Output the (X, Y) coordinate of the center of the cell containing the given text.  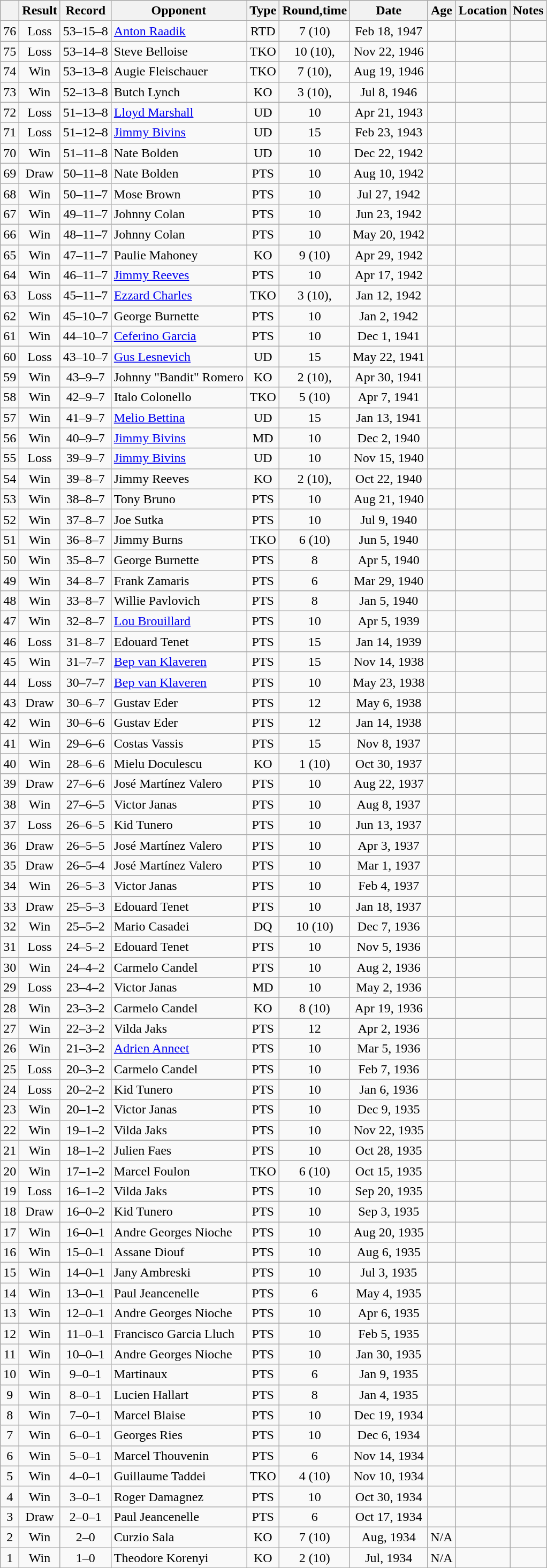
Marcel Foulon (179, 1171)
Apr 2, 1936 (389, 1028)
Nov 22, 1935 (389, 1130)
52 (10, 519)
Adrien Anneet (179, 1049)
73 (10, 92)
65 (10, 255)
48–11–7 (86, 234)
47 (10, 621)
Nov 5, 1936 (389, 947)
1–0 (86, 1558)
Jul 8, 1946 (389, 92)
Sep 20, 1935 (389, 1191)
Aug 21, 1940 (389, 499)
38 (10, 804)
Joe Sutka (179, 519)
Feb 23, 1943 (389, 133)
Johnny "Bandit" Romero (179, 377)
43–9–7 (86, 377)
39–9–7 (86, 458)
10 (10) (315, 927)
Oct 22, 1940 (389, 479)
38–8–7 (86, 499)
11–0–1 (86, 1334)
Roger Damagnez (179, 1496)
36 (10, 845)
46–11–7 (86, 275)
Oct 15, 1935 (389, 1171)
May 6, 1938 (389, 703)
25–5–2 (86, 927)
Jimmy Burns (179, 540)
22 (10, 1130)
Curzio Sala (179, 1537)
39 (10, 784)
35–8–7 (86, 560)
4 (10, 1496)
Costas Vassis (179, 743)
Apr 21, 1943 (389, 112)
29–6–6 (86, 743)
5–0–1 (86, 1456)
42 (10, 723)
45–10–7 (86, 316)
16–1–2 (86, 1191)
16–0–1 (86, 1232)
Dec 19, 1934 (389, 1415)
Sep 3, 1935 (389, 1211)
Mielu Doculescu (179, 764)
Mario Casadei (179, 927)
Italo Colonello (179, 397)
Nov 14, 1938 (389, 662)
Opponent (179, 11)
2 (10) (315, 1558)
21–3–2 (86, 1049)
May 23, 1938 (389, 682)
20–3–2 (86, 1069)
25–5–3 (86, 906)
Martinaux (179, 1374)
9 (10) (315, 255)
DQ (263, 927)
4–0–1 (86, 1476)
Jan 9, 1935 (389, 1374)
Apr 19, 1936 (389, 1008)
8–0–1 (86, 1395)
37 (10, 825)
Augie Fleischauer (179, 72)
39–8–7 (86, 479)
22–3–2 (86, 1028)
May 20, 1942 (389, 234)
44 (10, 682)
46 (10, 642)
48 (10, 601)
30–6–7 (86, 703)
33 (10, 906)
36–8–7 (86, 540)
Nov 8, 1937 (389, 743)
Age (442, 11)
Steve Belloise (179, 51)
60 (10, 357)
70 (10, 153)
Oct 28, 1935 (389, 1150)
32 (10, 927)
53 (10, 499)
Willie Pavlovich (179, 601)
Apr 6, 1935 (389, 1313)
Dec 1, 1941 (389, 336)
50 (10, 560)
37–8–7 (86, 519)
41 (10, 743)
Oct 30, 1937 (389, 764)
33–8–7 (86, 601)
Marcel Blaise (179, 1415)
1 (10) (315, 764)
27 (10, 1028)
2 (10, 1537)
Apr 7, 1941 (389, 397)
52–13–8 (86, 92)
5 (10) (315, 397)
26–5–4 (86, 865)
75 (10, 51)
Anton Raadik (179, 31)
31–7–7 (86, 662)
41–9–7 (86, 418)
42–9–7 (86, 397)
Jany Ambreski (179, 1273)
19–1–2 (86, 1130)
Aug 22, 1937 (389, 784)
13 (10, 1313)
Jan 30, 1935 (389, 1354)
Record (86, 11)
Gus Lesnevich (179, 357)
Julien Faes (179, 1150)
15–0–1 (86, 1252)
7–0–1 (86, 1415)
Date (389, 11)
17–1–2 (86, 1171)
Nov 22, 1946 (389, 51)
Type (263, 11)
45–11–7 (86, 296)
26–5–5 (86, 845)
26 (10, 1049)
23 (10, 1110)
47–11–7 (86, 255)
Francisco Garcia Lluch (179, 1334)
43–10–7 (86, 357)
Jan 13, 1941 (389, 418)
Feb 4, 1937 (389, 886)
12–0–1 (86, 1313)
16 (10, 1252)
10–0–1 (86, 1354)
53–14–8 (86, 51)
2–0–1 (86, 1517)
Apr 30, 1941 (389, 377)
63 (10, 296)
Jan 14, 1939 (389, 642)
23–3–2 (86, 1008)
40–9–7 (86, 438)
Butch Lynch (179, 92)
53–13–8 (86, 72)
Dec 9, 1935 (389, 1110)
Aug 2, 1936 (389, 967)
Apr 29, 1942 (389, 255)
Lucien Hallart (179, 1395)
Paulie Mahoney (179, 255)
Round,time (315, 11)
26–6–5 (86, 825)
18–1–2 (86, 1150)
17 (10, 1232)
24–5–2 (86, 947)
Mar 5, 1936 (389, 1049)
21 (10, 1150)
51–11–8 (86, 153)
20 (10, 1171)
9 (10, 1395)
58 (10, 397)
50–11–8 (86, 173)
32–8–7 (86, 621)
Feb 18, 1947 (389, 31)
26–5–3 (86, 886)
9–0–1 (86, 1374)
Aug 10, 1942 (389, 173)
54 (10, 479)
Georges Ries (179, 1435)
29 (10, 988)
53–15–8 (86, 31)
69 (10, 173)
51–13–8 (86, 112)
Apr 5, 1940 (389, 560)
28 (10, 1008)
5 (10, 1476)
64 (10, 275)
Apr 17, 1942 (389, 275)
Jul 9, 1940 (389, 519)
20–1–2 (86, 1110)
Tony Bruno (179, 499)
27–6–6 (86, 784)
30–7–7 (86, 682)
Notes (528, 11)
Jan 4, 1935 (389, 1395)
16–0–2 (86, 1211)
30 (10, 967)
7 (10), (315, 72)
Jun 23, 1942 (389, 214)
66 (10, 234)
Nov 14, 1934 (389, 1456)
34 (10, 886)
Aug 8, 1937 (389, 804)
72 (10, 112)
May 22, 1941 (389, 357)
20–2–2 (86, 1089)
Result (40, 11)
23–4–2 (86, 988)
57 (10, 418)
24–4–2 (86, 967)
Assane Diouf (179, 1252)
Apr 3, 1937 (389, 845)
Frank Zamaris (179, 580)
31–8–7 (86, 642)
Jan 12, 1942 (389, 296)
Dec 2, 1940 (389, 438)
44–10–7 (86, 336)
May 2, 1936 (389, 988)
Ceferino Garcia (179, 336)
24 (10, 1089)
1 (10, 1558)
Theodore Korenyi (179, 1558)
61 (10, 336)
67 (10, 214)
50–11–7 (86, 194)
31 (10, 947)
Jan 5, 1940 (389, 601)
Jan 14, 1938 (389, 723)
4 (10) (315, 1476)
Feb 5, 1935 (389, 1334)
40 (10, 764)
May 4, 1935 (389, 1293)
Lloyd Marshall (179, 112)
56 (10, 438)
13–0–1 (86, 1293)
Jan 6, 1936 (389, 1089)
51–12–8 (86, 133)
Feb 7, 1936 (389, 1069)
49–11–7 (86, 214)
11 (10, 1354)
Mar 1, 1937 (389, 865)
3 (10, 1517)
Aug 6, 1935 (389, 1252)
35 (10, 865)
Oct 30, 1934 (389, 1496)
27–6–5 (86, 804)
2–0 (86, 1537)
Jun 5, 1940 (389, 540)
Melio Bettina (179, 418)
Dec 6, 1934 (389, 1435)
Ezzard Charles (179, 296)
7 (10, 1435)
Oct 17, 1934 (389, 1517)
49 (10, 580)
Dec 22, 1942 (389, 153)
Guillaume Taddei (179, 1476)
Jun 13, 1937 (389, 825)
43 (10, 703)
30–6–6 (86, 723)
Lou Brouillard (179, 621)
Jul 27, 1942 (389, 194)
51 (10, 540)
Dec 7, 1936 (389, 927)
10 (10), (315, 51)
14 (10, 1293)
6–0–1 (86, 1435)
76 (10, 31)
Marcel Thouvenin (179, 1456)
Mose Brown (179, 194)
71 (10, 133)
Jan 2, 1942 (389, 316)
RTD (263, 31)
3–0–1 (86, 1496)
45 (10, 662)
8 (10) (315, 1008)
Jul, 1934 (389, 1558)
28–6–6 (86, 764)
Location (483, 11)
55 (10, 458)
Aug 20, 1935 (389, 1232)
34–8–7 (86, 580)
59 (10, 377)
25 (10, 1069)
74 (10, 72)
14–0–1 (86, 1273)
68 (10, 194)
Apr 5, 1939 (389, 621)
Aug 19, 1946 (389, 72)
18 (10, 1211)
Jul 3, 1935 (389, 1273)
Nov 15, 1940 (389, 458)
Mar 29, 1940 (389, 580)
19 (10, 1191)
Jan 18, 1937 (389, 906)
Nov 10, 1934 (389, 1476)
62 (10, 316)
Aug, 1934 (389, 1537)
